Search for the cell housing the specified text and yield its [X, Y] center coordinate. 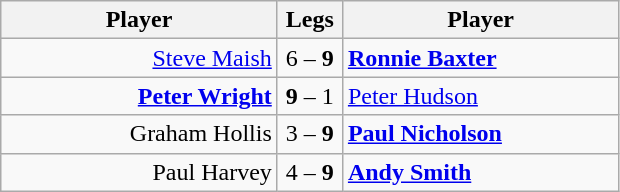
4 – 9 [310, 172]
Paul Nicholson [480, 134]
Paul Harvey [140, 172]
Peter Wright [140, 96]
Peter Hudson [480, 96]
Legs [310, 20]
Steve Maish [140, 58]
9 – 1 [310, 96]
Ronnie Baxter [480, 58]
3 – 9 [310, 134]
Andy Smith [480, 172]
6 – 9 [310, 58]
Graham Hollis [140, 134]
